Search for the cell housing the specified text and yield its (x, y) center coordinate. 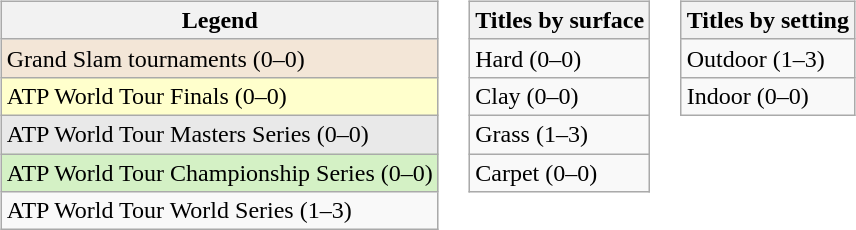
ATP World Tour Finals (0–0) (220, 96)
Carpet (0–0) (560, 173)
Clay (0–0) (560, 96)
Grass (1–3) (560, 134)
Titles by surface (560, 20)
Outdoor (1–3) (768, 58)
Grand Slam tournaments (0–0) (220, 58)
Hard (0–0) (560, 58)
ATP World Tour Championship Series (0–0) (220, 173)
Titles by setting (768, 20)
ATP World Tour World Series (1–3) (220, 211)
ATP World Tour Masters Series (0–0) (220, 134)
Legend (220, 20)
Indoor (0–0) (768, 96)
